Return the (X, Y) coordinate for the center point of the cell that contains the specified text.  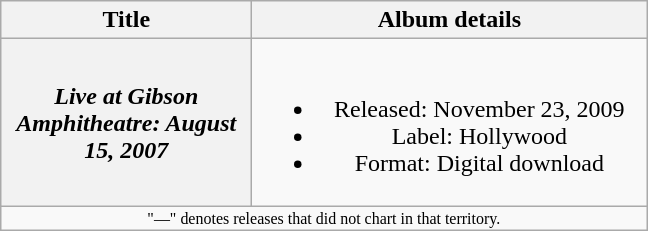
Title (126, 20)
"—" denotes releases that did not chart in that territory. (324, 218)
Live at Gibson Amphitheatre: August 15, 2007 (126, 122)
Released: November 23, 2009Label: HollywoodFormat: Digital download (450, 122)
Album details (450, 20)
